Pinpoint the cell where the given text exists, returning its (x, y) midpoint coordinate. 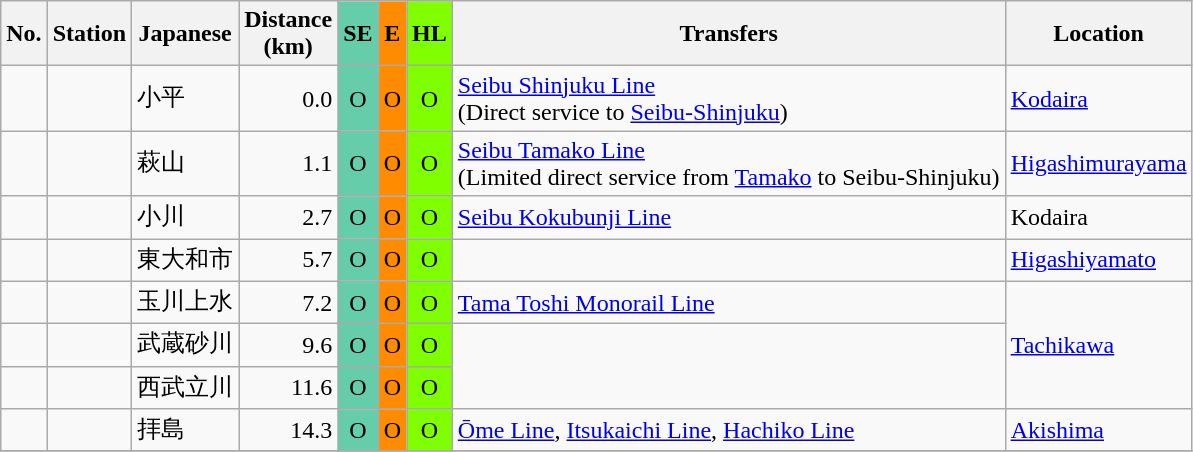
Ōme Line, Itsukaichi Line, Hachiko Line (728, 430)
7.2 (288, 302)
Tama Toshi Monorail Line (728, 302)
Japanese (186, 34)
Station (89, 34)
14.3 (288, 430)
HL (430, 34)
0.0 (288, 98)
Higashimurayama (1098, 164)
No. (24, 34)
Seibu Shinjuku Line(Direct service to Seibu-Shinjuku) (728, 98)
E (392, 34)
Transfers (728, 34)
Distance(km) (288, 34)
小平 (186, 98)
9.6 (288, 346)
Higashiyamato (1098, 260)
西武立川 (186, 388)
1.1 (288, 164)
2.7 (288, 218)
Tachikawa (1098, 345)
11.6 (288, 388)
5.7 (288, 260)
Location (1098, 34)
東大和市 (186, 260)
拝島 (186, 430)
SE (358, 34)
玉川上水 (186, 302)
武蔵砂川 (186, 346)
小川 (186, 218)
Seibu Tamako Line(Limited direct service from Tamako to Seibu-Shinjuku) (728, 164)
Seibu Kokubunji Line (728, 218)
萩山 (186, 164)
Akishima (1098, 430)
